Find where the given text appears and provide that cell's center as (x, y) coordinate. 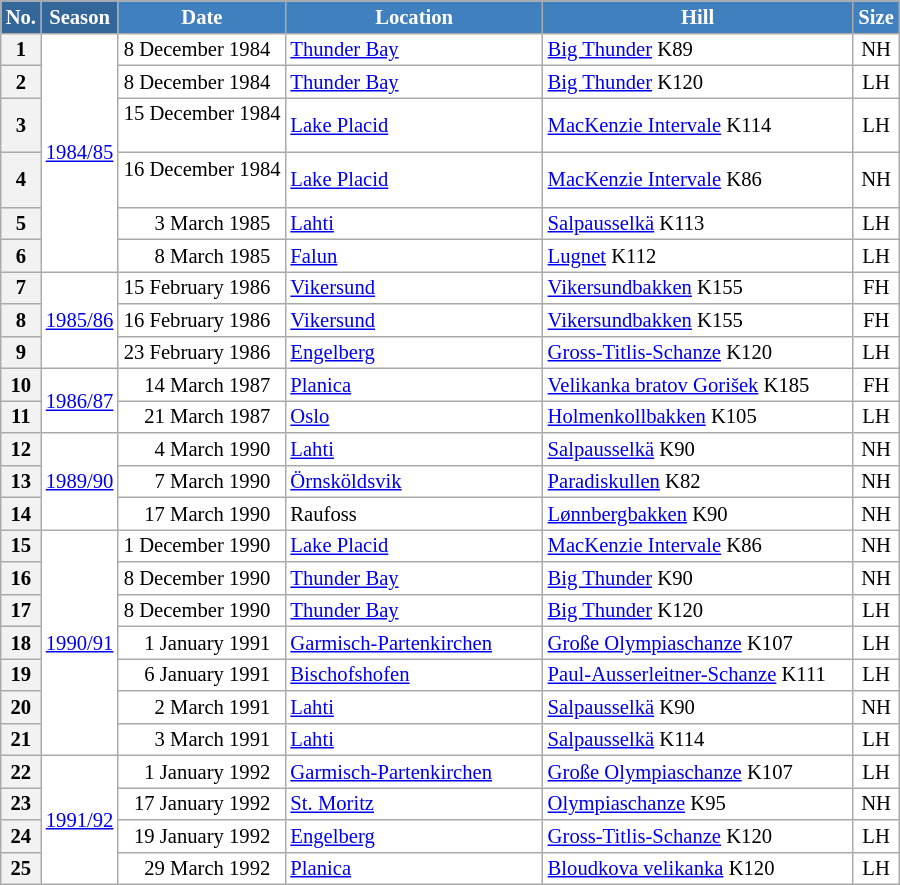
5 (21, 223)
Salpausselkä K113 (698, 223)
8 (21, 320)
20 (21, 706)
1 (21, 49)
29 March 1992 (202, 868)
19 (21, 674)
1 January 1991 (202, 642)
Lugnet K112 (698, 255)
1 January 1992 (202, 771)
23 (21, 803)
16 December 1984 (202, 180)
No. (21, 16)
Big Thunder K90 (698, 578)
Oslo (414, 416)
3 (21, 124)
17 January 1992 (202, 803)
2 (21, 81)
14 (21, 513)
Olympiaschanze K95 (698, 803)
Raufoss (414, 513)
Location (414, 16)
1990/91 (80, 642)
6 (21, 255)
Date (202, 16)
16 (21, 578)
22 (21, 771)
9 (21, 352)
Velikanka bratov Gorišek K185 (698, 384)
14 March 1987 (202, 384)
15 February 1986 (202, 287)
Lønnbergbakken K90 (698, 513)
Hill (698, 16)
7 (21, 287)
4 March 1990 (202, 448)
21 (21, 739)
Holmenkollbakken K105 (698, 416)
MacKenzie Intervale K114 (698, 124)
21 March 1987 (202, 416)
1984/85 (80, 152)
Örnsköldsvik (414, 481)
Bischofshofen (414, 674)
St. Moritz (414, 803)
1991/92 (80, 820)
1986/87 (80, 400)
Salpausselkä K114 (698, 739)
19 January 1992 (202, 836)
17 March 1990 (202, 513)
1 December 1990 (202, 545)
3 March 1985 (202, 223)
7 March 1990 (202, 481)
1989/90 (80, 480)
8 March 1985 (202, 255)
1985/86 (80, 320)
Paul-Ausserleitner-Schanze K111 (698, 674)
Paradiskullen K82 (698, 481)
23 February 1986 (202, 352)
2 March 1991 (202, 706)
11 (21, 416)
13 (21, 481)
Bloudkova velikanka K120 (698, 868)
15 (21, 545)
25 (21, 868)
6 January 1991 (202, 674)
Falun (414, 255)
16 February 1986 (202, 320)
4 (21, 180)
24 (21, 836)
10 (21, 384)
17 (21, 610)
3 March 1991 (202, 739)
Big Thunder K89 (698, 49)
15 December 1984 (202, 124)
Size (876, 16)
12 (21, 448)
Season (80, 16)
18 (21, 642)
